Find where the given text appears and provide that cell's center as [x, y] coordinate. 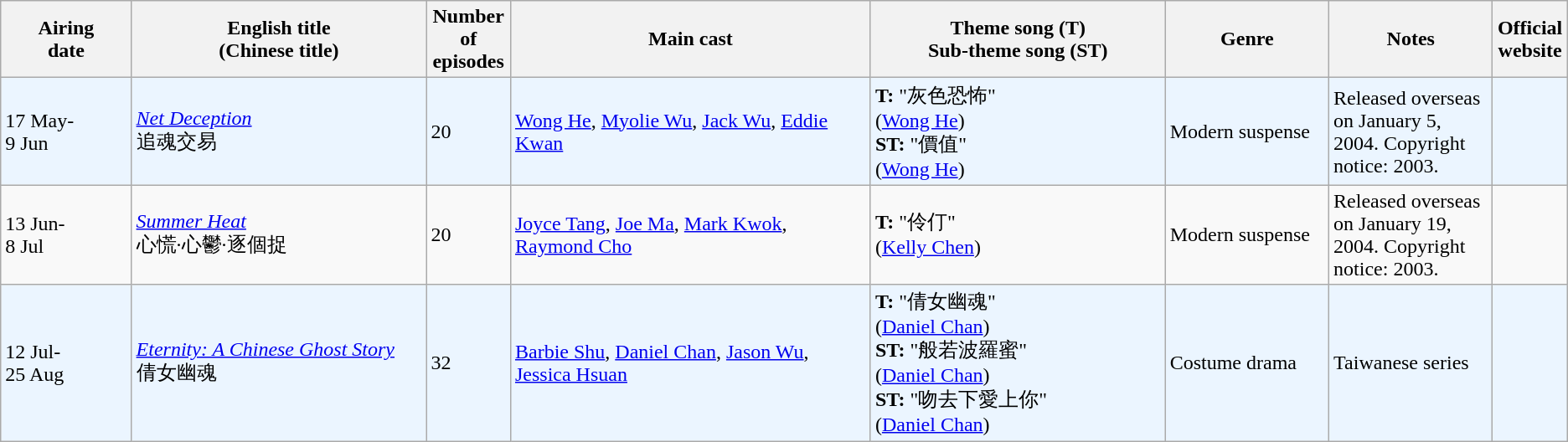
Main cast [690, 39]
12 Jul- 25 Aug [66, 363]
Barbie Shu, Daniel Chan, Jason Wu, Jessica Hsuan [690, 363]
Net Deception 追魂交易 [279, 131]
Official website [1529, 39]
Costume drama [1246, 363]
Eternity: A Chinese Ghost Story 倩女幽魂 [279, 363]
T: "灰色恐怖" (Wong He) ST: "價值" (Wong He) [1018, 131]
Released overseas on January 19, 2004. Copyright notice: 2003. [1411, 234]
T: "倩女幽魂" (Daniel Chan) ST: "般若波羅蜜" (Daniel Chan) ST: "吻去下愛上你" (Daniel Chan) [1018, 363]
T: "伶仃" (Kelly Chen) [1018, 234]
Released overseas on January 5, 2004. Copyright notice: 2003. [1411, 131]
Wong He, Myolie Wu, Jack Wu, Eddie Kwan [690, 131]
Notes [1411, 39]
32 [469, 363]
Airingdate [66, 39]
Summer Heat 心慌·心鬱·逐個捉 [279, 234]
13 Jun- 8 Jul [66, 234]
English title (Chinese title) [279, 39]
Genre [1246, 39]
Taiwanese series [1411, 363]
Theme song (T) Sub-theme song (ST) [1018, 39]
Joyce Tang, Joe Ma, Mark Kwok, Raymond Cho [690, 234]
Number of episodes [469, 39]
17 May- 9 Jun [66, 131]
